Return [x, y] of the center of cell containing provided text 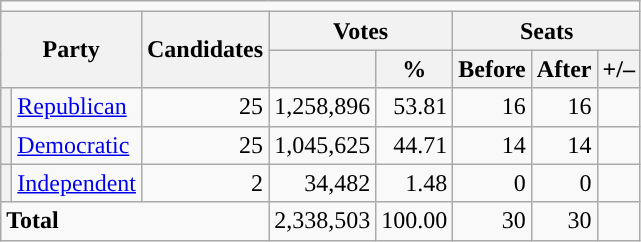
34,482 [322, 183]
44.71 [414, 145]
53.81 [414, 107]
+/– [618, 69]
Before [492, 69]
2 [204, 183]
Candidates [204, 50]
After [564, 69]
1,258,896 [322, 107]
% [414, 69]
1,045,625 [322, 145]
2,338,503 [322, 221]
Votes [361, 31]
Independent [77, 183]
Party [72, 50]
Republican [77, 107]
100.00 [414, 221]
Seats [547, 31]
1.48 [414, 183]
Total [135, 221]
Democratic [77, 145]
